Determine the [X, Y] coordinate at the center of the cell enclosing the given text.  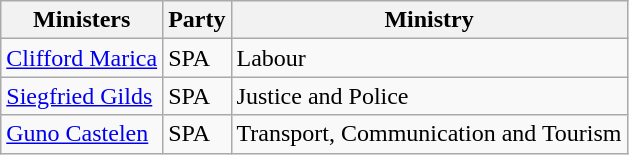
Ministers [82, 20]
Justice and Police [429, 96]
Siegfried Gilds [82, 96]
Clifford Marica [82, 58]
Party [197, 20]
Guno Castelen [82, 134]
Labour [429, 58]
Transport, Communication and Tourism [429, 134]
Ministry [429, 20]
